Find where the given text appears and provide that cell's center as [x, y] coordinate. 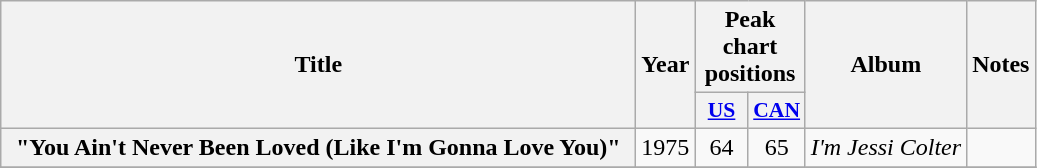
Title [318, 65]
US [722, 111]
Notes [1001, 65]
Peakchartpositions [750, 47]
Album [886, 65]
I'm Jessi Colter [886, 147]
64 [722, 147]
"You Ain't Never Been Loved (Like I'm Gonna Love You)" [318, 147]
1975 [666, 147]
CAN [776, 111]
Year [666, 65]
65 [776, 147]
